Output the (x, y) coordinate of the center of the cell containing the given text.  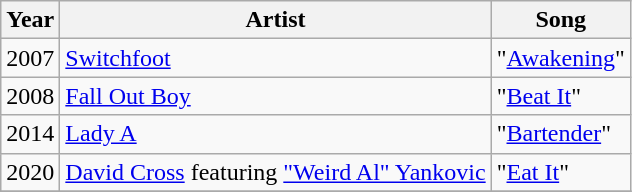
Year (30, 20)
David Cross featuring "Weird Al" Yankovic (276, 172)
Artist (276, 20)
2014 (30, 134)
"Bartender" (560, 134)
Song (560, 20)
Lady A (276, 134)
2008 (30, 96)
"Beat It" (560, 96)
Switchfoot (276, 58)
"Eat It" (560, 172)
"Awakening" (560, 58)
Fall Out Boy (276, 96)
2007 (30, 58)
2020 (30, 172)
